Search for the cell housing the specified text and yield its (x, y) center coordinate. 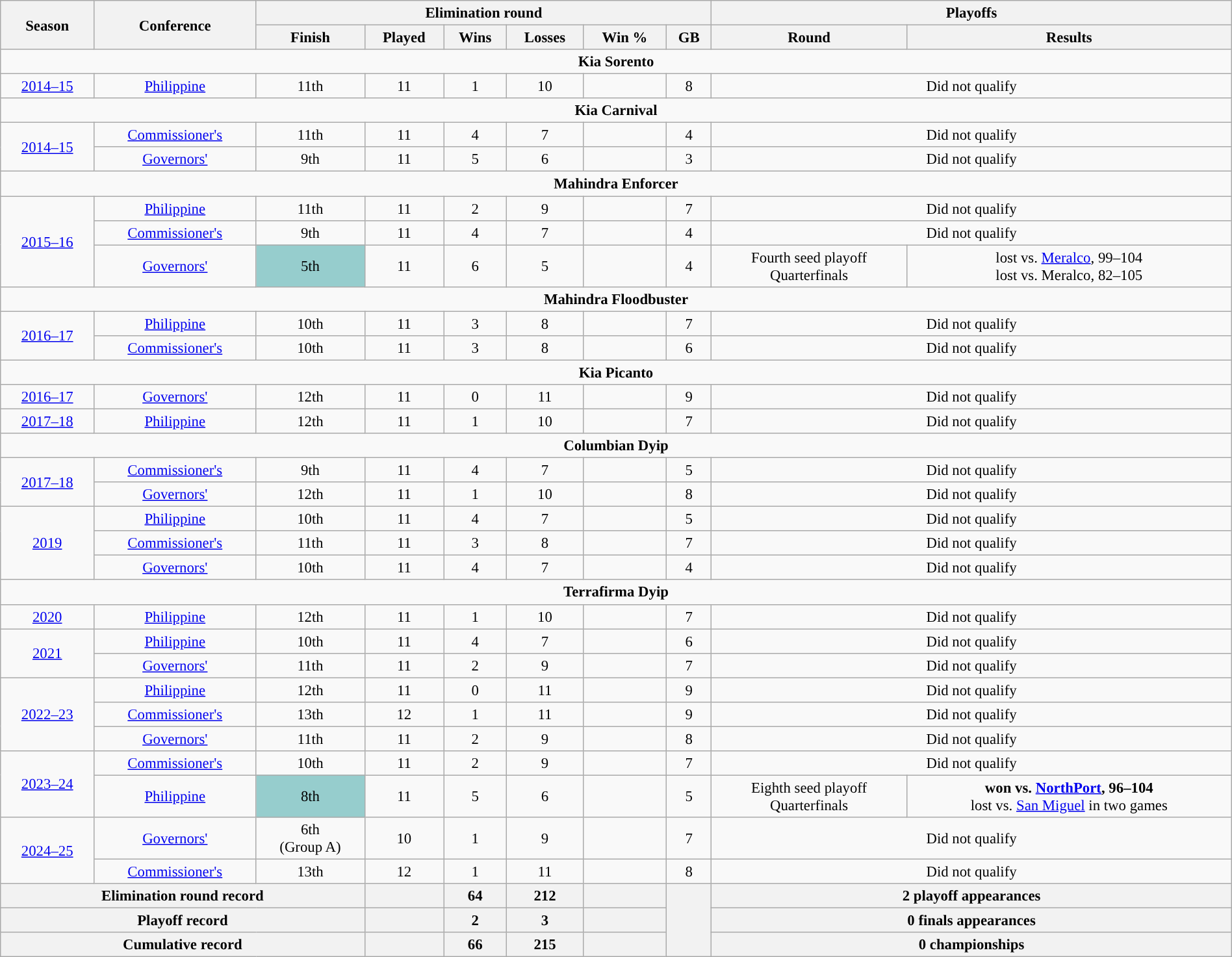
Playoff record (183, 921)
215 (545, 945)
Elimination round record (183, 896)
8th (311, 797)
won vs. NorthPort, 96–104 lost vs. San Miguel in two games (1069, 797)
Losses (545, 38)
212 (545, 896)
Win % (624, 38)
lost vs. Meralco, 99–104 lost vs. Meralco, 82–105 (1069, 266)
Played (404, 38)
Eighth seed playoff Quarterfinals (809, 797)
Conference (175, 25)
Kia Picanto (616, 372)
2023–24 (47, 784)
2024–25 (47, 850)
2 playoff appearances (971, 896)
2019 (47, 543)
Terrafirma Dyip (616, 593)
2015–16 (47, 242)
2020 (47, 617)
Season (47, 25)
0 finals appearances (971, 921)
Finish (311, 38)
Kia Carnival (616, 110)
2022–23 (47, 715)
Round (809, 38)
64 (476, 896)
Cumulative record (183, 945)
Playoffs (971, 13)
Wins (476, 38)
2021 (47, 654)
Fourth seed playoff Quarterfinals (809, 266)
5th (311, 266)
GB (689, 38)
Elimination round (483, 13)
Kia Sorento (616, 62)
Columbian Dyip (616, 446)
Results (1069, 38)
Mahindra Enforcer (616, 184)
Mahindra Floodbuster (616, 299)
0 championships (971, 945)
66 (476, 945)
6th (Group A) (311, 838)
